For the text-containing cell, return its midpoint in (x, y) coordinate format. 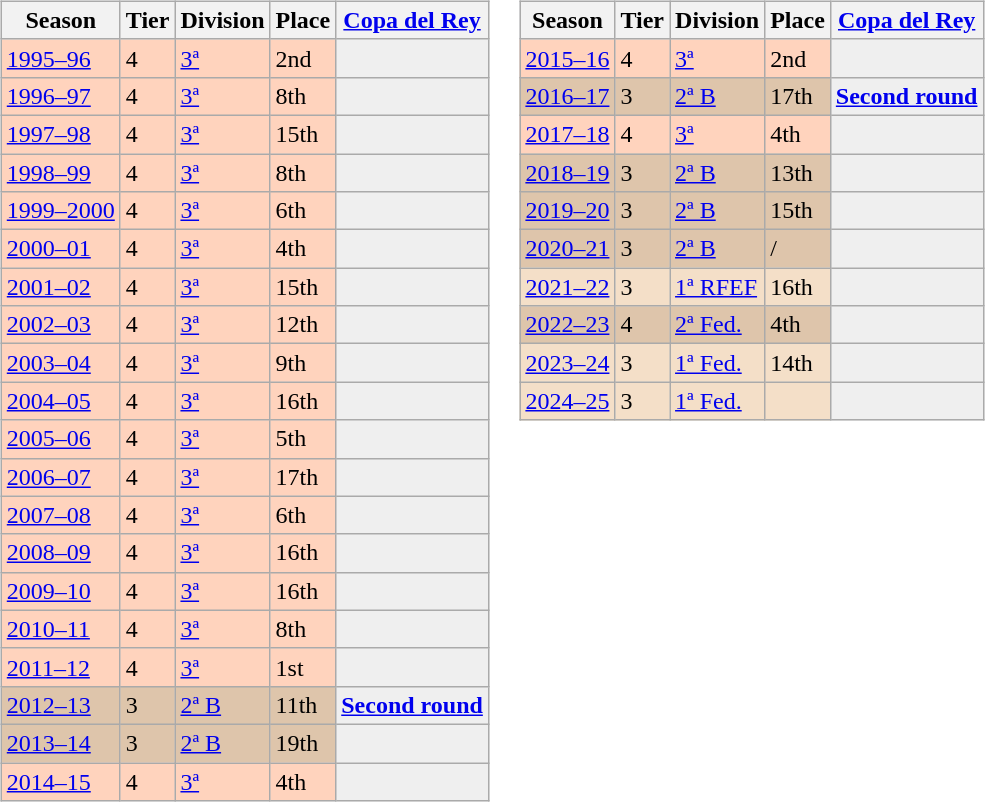
2012–13 (60, 705)
2011–12 (60, 667)
2000–01 (60, 249)
2001–02 (60, 287)
/ (798, 249)
2004–05 (60, 401)
2ª Fed. (718, 325)
2016–17 (568, 96)
11th (303, 705)
2009–10 (60, 591)
2024–25 (568, 401)
1ª RFEF (718, 287)
2013–14 (60, 743)
1999–2000 (60, 211)
2014–15 (60, 781)
9th (303, 363)
2006–07 (60, 477)
1995–96 (60, 58)
1st (303, 667)
2018–19 (568, 173)
2007–08 (60, 515)
2002–03 (60, 325)
12th (303, 325)
14th (798, 363)
2019–20 (568, 211)
1998–99 (60, 173)
2020–21 (568, 249)
2021–22 (568, 287)
1997–98 (60, 134)
2005–06 (60, 439)
13th (798, 173)
1996–97 (60, 96)
2023–24 (568, 363)
2003–04 (60, 363)
2010–11 (60, 629)
19th (303, 743)
2008–09 (60, 553)
5th (303, 439)
2022–23 (568, 325)
2015–16 (568, 58)
2017–18 (568, 134)
